From the cell containing the given text, extract its center point as (X, Y) coordinate. 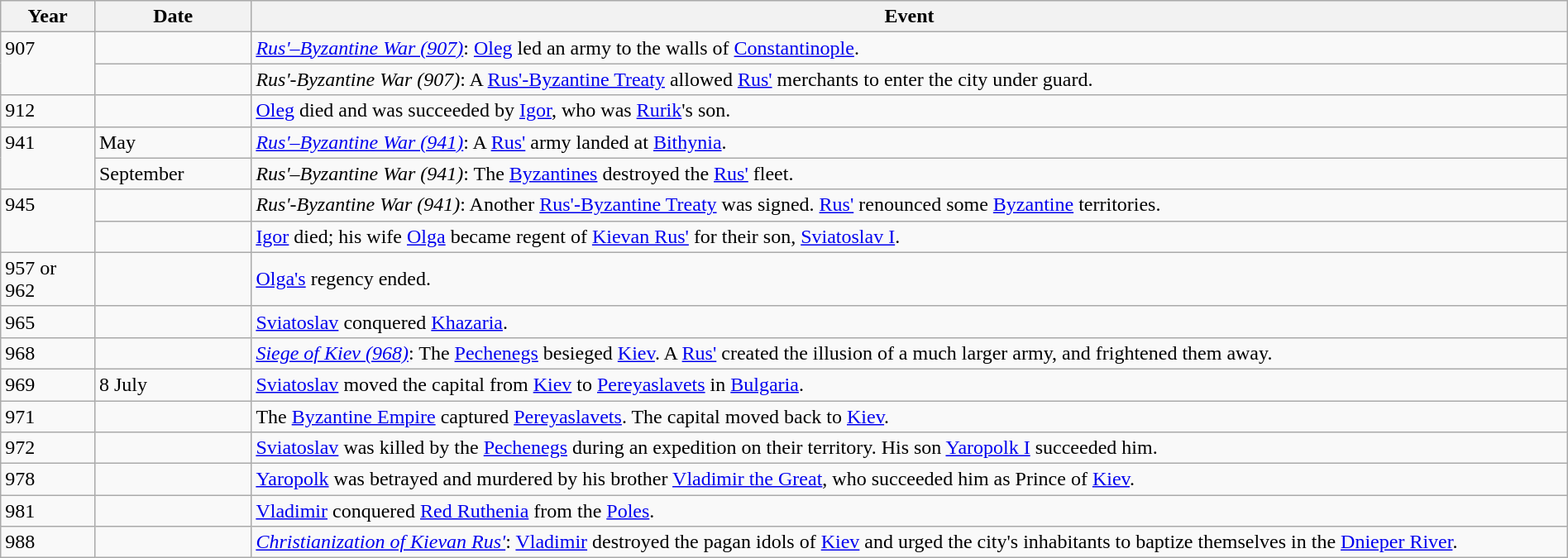
907 (48, 64)
Event (910, 17)
Igor died; his wife Olga became regent of Kievan Rus' for their son, Sviatoslav I. (910, 236)
8 July (172, 384)
971 (48, 416)
912 (48, 111)
965 (48, 322)
957 or 962 (48, 279)
Sviatoslav conquered Khazaria. (910, 322)
969 (48, 384)
May (172, 142)
988 (48, 542)
Date (172, 17)
Siege of Kiev (968): The Pechenegs besieged Kiev. A Rus' created the illusion of a much larger army, and frightened them away. (910, 353)
Rus'-Byzantine War (941): Another Rus'-Byzantine Treaty was signed. Rus' renounced some Byzantine territories. (910, 205)
September (172, 174)
968 (48, 353)
945 (48, 221)
Oleg died and was succeeded by Igor, who was Rurik's son. (910, 111)
Rus'–Byzantine War (907): Oleg led an army to the walls of Constantinople. (910, 48)
The Byzantine Empire captured Pereyaslavets. The capital moved back to Kiev. (910, 416)
Yaropolk was betrayed and murdered by his brother Vladimir the Great, who succeeded him as Prince of Kiev. (910, 479)
Olga's regency ended. (910, 279)
Sviatoslav was killed by the Pechenegs during an expedition on their territory. His son Yaropolk I succeeded him. (910, 448)
978 (48, 479)
Year (48, 17)
Sviatoslav moved the capital from Kiev to Pereyaslavets in Bulgaria. (910, 384)
Vladimir conquered Red Ruthenia from the Poles. (910, 511)
972 (48, 448)
Rus'–Byzantine War (941): The Byzantines destroyed the Rus' fleet. (910, 174)
Rus'–Byzantine War (941): A Rus' army landed at Bithynia. (910, 142)
981 (48, 511)
941 (48, 158)
Rus'-Byzantine War (907): A Rus'-Byzantine Treaty allowed Rus' merchants to enter the city under guard. (910, 79)
